Output the [X, Y] coordinate of the center of the cell containing the given text.  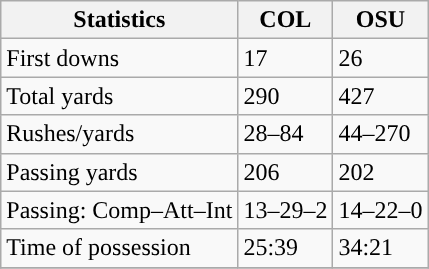
427 [380, 96]
Passing: Comp–Att–Int [120, 210]
Rushes/yards [120, 134]
28–84 [286, 134]
290 [286, 96]
202 [380, 172]
14–22–0 [380, 210]
Time of possession [120, 248]
26 [380, 58]
206 [286, 172]
13–29–2 [286, 210]
44–270 [380, 134]
First downs [120, 58]
17 [286, 58]
OSU [380, 20]
Statistics [120, 20]
Total yards [120, 96]
COL [286, 20]
25:39 [286, 248]
Passing yards [120, 172]
34:21 [380, 248]
